Search for the cell housing the specified text and yield its (X, Y) center coordinate. 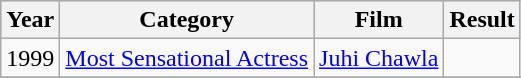
Juhi Chawla (379, 58)
1999 (30, 58)
Result (482, 20)
Most Sensational Actress (187, 58)
Year (30, 20)
Category (187, 20)
Film (379, 20)
